Provide the [X, Y] coordinate of the cell's center where the given text is located.  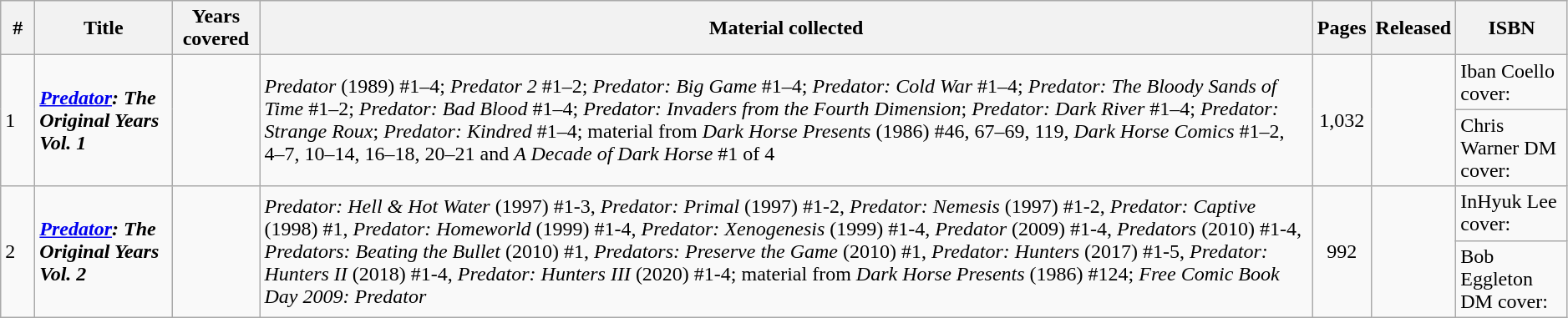
# [18, 28]
Predator: The Original Years Vol. 2 [104, 252]
Chris Warner DM cover: [1512, 148]
Title [104, 28]
2 [18, 252]
ISBN [1512, 28]
Bob Eggleton DM cover: [1512, 279]
Material collected [786, 28]
1,032 [1342, 120]
Iban Coello cover: [1512, 82]
992 [1342, 252]
1 [18, 120]
Pages [1342, 28]
Predator: The Original Years Vol. 1 [104, 120]
Released [1413, 28]
Years covered [216, 28]
InHyuk Lee cover: [1512, 214]
